Find where the given text appears and provide that cell's center as [X, Y] coordinate. 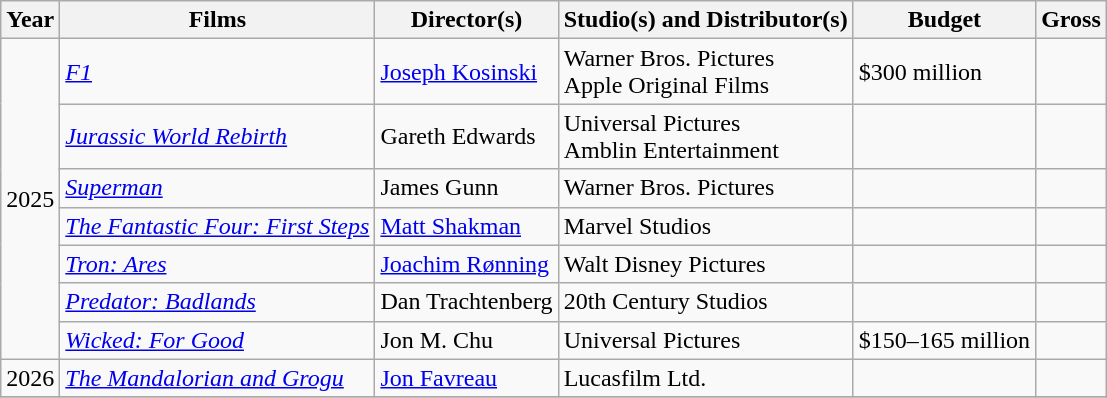
Jon M. Chu [466, 340]
Joseph Kosinski [466, 72]
Studio(s) and Distributor(s) [706, 20]
20th Century Studios [706, 302]
The Mandalorian and Grogu [218, 378]
The Fantastic Four: First Steps [218, 226]
James Gunn [466, 188]
Gross [1072, 20]
Matt Shakman [466, 226]
Warner Bros. PicturesApple Original Films [706, 72]
Universal PicturesAmblin Entertainment [706, 136]
Superman [218, 188]
Year [30, 20]
Marvel Studios [706, 226]
Universal Pictures [706, 340]
Jurassic World Rebirth [218, 136]
Films [218, 20]
Predator: Badlands [218, 302]
$300 million [944, 72]
Tron: Ares [218, 264]
2025 [30, 199]
F1 [218, 72]
Warner Bros. Pictures [706, 188]
Director(s) [466, 20]
2026 [30, 378]
Gareth Edwards [466, 136]
$150–165 million [944, 340]
Walt Disney Pictures [706, 264]
Jon Favreau [466, 378]
Budget [944, 20]
Joachim Rønning [466, 264]
Dan Trachtenberg [466, 302]
Lucasfilm Ltd. [706, 378]
Wicked: For Good [218, 340]
